Determine the (X, Y) coordinate at the center of the cell enclosing the given text.  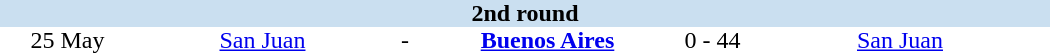
Buenos Aires (548, 40)
- (405, 40)
0 - 44 (712, 40)
2nd round (525, 14)
25 May (68, 40)
